Search for the cell housing the specified text and yield its (x, y) center coordinate. 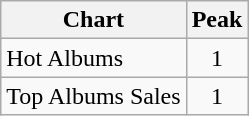
Hot Albums (94, 58)
Top Albums Sales (94, 96)
Peak (217, 20)
Chart (94, 20)
